Scan for the cell matching the given text and deliver its (X, Y) coordinate at center. 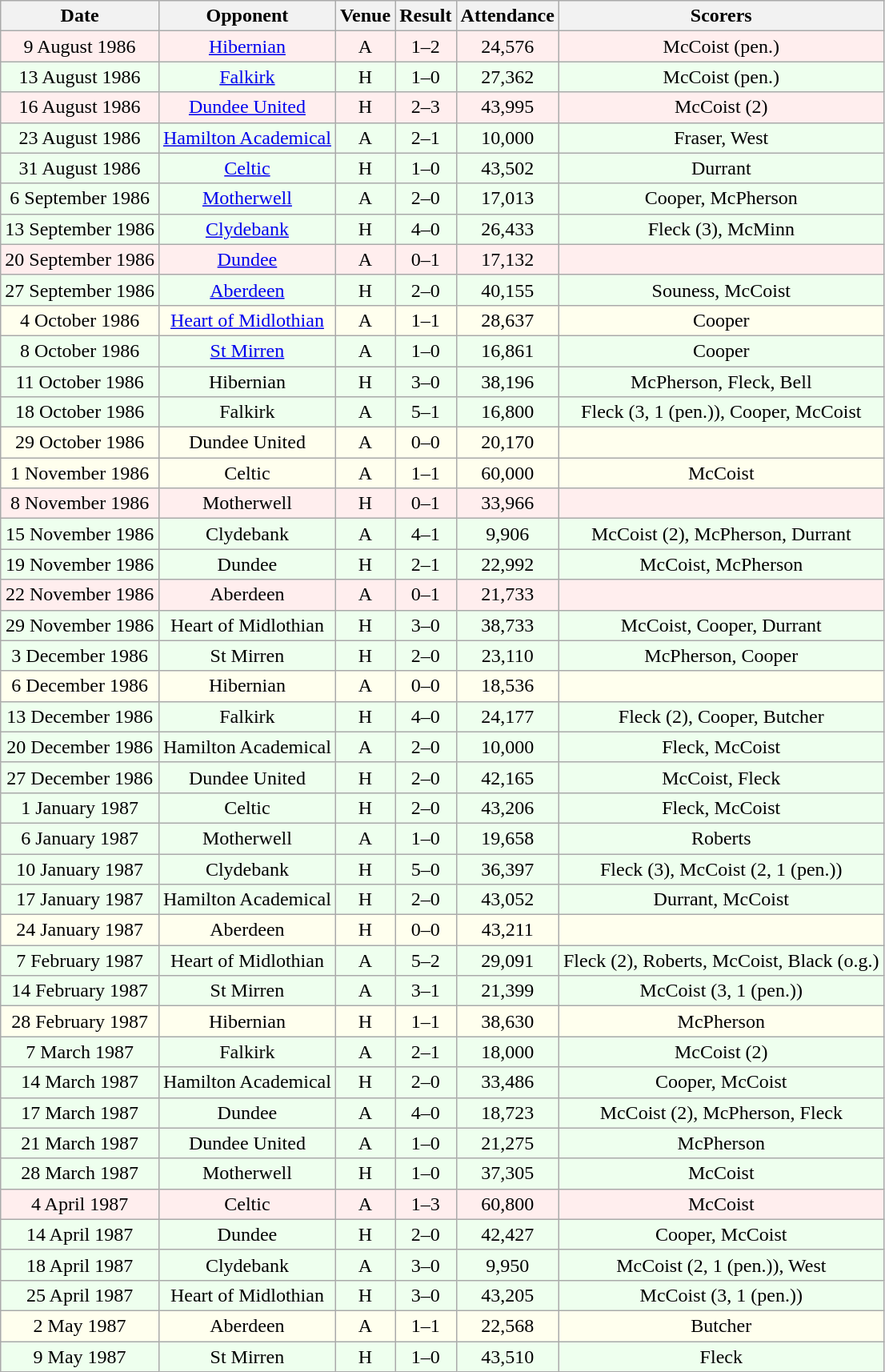
4 October 1986 (80, 320)
McPherson, Cooper (721, 656)
23 August 1986 (80, 138)
29 October 1986 (80, 443)
Scorers (721, 16)
43,206 (507, 808)
29,091 (507, 961)
60,800 (507, 1204)
Fleck (3), McMinn (721, 229)
43,052 (507, 900)
20,170 (507, 443)
18 April 1987 (80, 1265)
Result (426, 16)
42,427 (507, 1234)
Roberts (721, 838)
Souness, McCoist (721, 290)
20 December 1986 (80, 747)
9,950 (507, 1265)
13 September 1986 (80, 229)
43,211 (507, 930)
1–2 (426, 46)
33,966 (507, 503)
22,992 (507, 564)
18,723 (507, 1113)
28,637 (507, 320)
McCoist (2), McPherson, Fleck (721, 1113)
38,630 (507, 1021)
Date (80, 16)
18,536 (507, 686)
Fleck (2), Cooper, Butcher (721, 716)
8 November 1986 (80, 503)
Fleck (3), McCoist (2, 1 (pen.)) (721, 869)
28 February 1987 (80, 1021)
Fraser, West (721, 138)
42,165 (507, 777)
Fleck (2), Roberts, McCoist, Black (o.g.) (721, 961)
McCoist, McPherson (721, 564)
22,568 (507, 1326)
3 December 1986 (80, 656)
6 December 1986 (80, 686)
19,658 (507, 838)
2 May 1987 (80, 1326)
21,733 (507, 595)
McPherson, Fleck, Bell (721, 382)
27,362 (507, 77)
McCoist (2), McPherson, Durrant (721, 534)
38,196 (507, 382)
27 December 1986 (80, 777)
21,275 (507, 1143)
Durrant, McCoist (721, 900)
9 August 1986 (80, 46)
1–3 (426, 1204)
24 January 1987 (80, 930)
29 November 1986 (80, 625)
Venue (365, 16)
27 September 1986 (80, 290)
10 January 1987 (80, 869)
6 January 1987 (80, 838)
5–2 (426, 961)
38,733 (507, 625)
Durrant (721, 168)
16,861 (507, 351)
Fleck (721, 1357)
14 March 1987 (80, 1082)
37,305 (507, 1173)
9 May 1987 (80, 1357)
18,000 (507, 1052)
8 October 1986 (80, 351)
5–0 (426, 869)
20 September 1986 (80, 259)
3–1 (426, 991)
5–1 (426, 412)
24,177 (507, 716)
13 December 1986 (80, 716)
26,433 (507, 229)
31 August 1986 (80, 168)
Attendance (507, 16)
4–1 (426, 534)
16 August 1986 (80, 107)
17 March 1987 (80, 1113)
17,132 (507, 259)
McCoist, Fleck (721, 777)
Opponent (246, 16)
21,399 (507, 991)
11 October 1986 (80, 382)
15 November 1986 (80, 534)
Fleck (3, 1 (pen.)), Cooper, McCoist (721, 412)
6 September 1986 (80, 199)
Butcher (721, 1326)
2–3 (426, 107)
28 March 1987 (80, 1173)
23,110 (507, 656)
1 November 1986 (80, 473)
14 April 1987 (80, 1234)
60,000 (507, 473)
43,502 (507, 168)
36,397 (507, 869)
43,995 (507, 107)
9,906 (507, 534)
7 February 1987 (80, 961)
19 November 1986 (80, 564)
25 April 1987 (80, 1295)
17,013 (507, 199)
4 April 1987 (80, 1204)
21 March 1987 (80, 1143)
18 October 1986 (80, 412)
1 January 1987 (80, 808)
24,576 (507, 46)
40,155 (507, 290)
33,486 (507, 1082)
17 January 1987 (80, 900)
13 August 1986 (80, 77)
22 November 1986 (80, 595)
7 March 1987 (80, 1052)
43,205 (507, 1295)
43,510 (507, 1357)
14 February 1987 (80, 991)
McCoist, Cooper, Durrant (721, 625)
McCoist (2, 1 (pen.)), West (721, 1265)
Cooper, McPherson (721, 199)
16,800 (507, 412)
